Find where the given text appears and provide that cell's center as [x, y] coordinate. 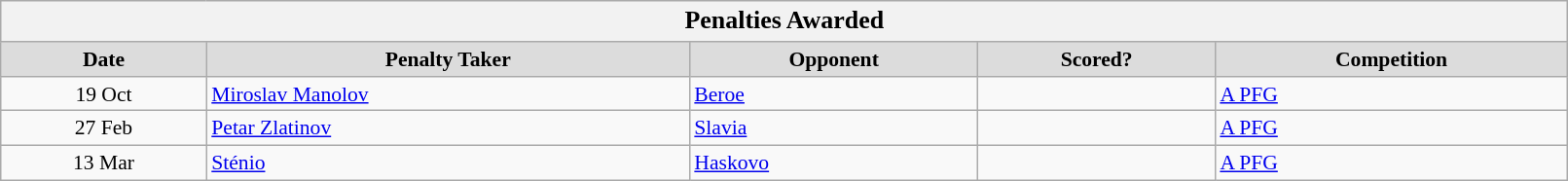
Scored? [1096, 59]
Penalties Awarded [784, 21]
13 Mar [103, 163]
Beroe [833, 94]
Competition [1392, 59]
19 Oct [103, 94]
Petar Zlatinov [448, 128]
Date [103, 59]
Opponent [833, 59]
Slavia [833, 128]
Penalty Taker [448, 59]
27 Feb [103, 128]
Miroslav Manolov [448, 94]
Haskovo [833, 163]
Sténio [448, 163]
